Extract the (X, Y) coordinate from the center of the cell holding the provided text.  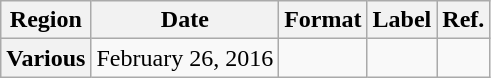
Label (402, 20)
Various (46, 58)
February 26, 2016 (185, 58)
Date (185, 20)
Format (323, 20)
Ref. (464, 20)
Region (46, 20)
